Pinpoint the cell where the given text exists, returning its [x, y] midpoint coordinate. 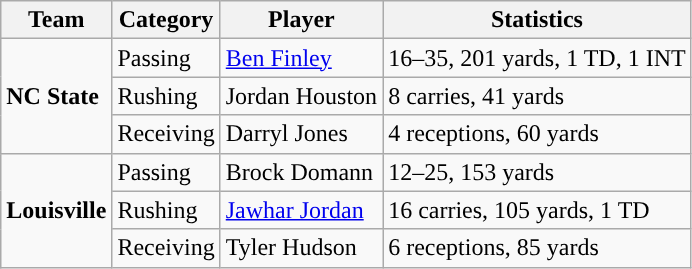
Jawhar Jordan [301, 210]
Team [56, 20]
4 receptions, 60 yards [538, 134]
Jordan Houston [301, 96]
16–35, 201 yards, 1 TD, 1 INT [538, 58]
16 carries, 105 yards, 1 TD [538, 210]
8 carries, 41 yards [538, 96]
Brock Domann [301, 172]
Darryl Jones [301, 134]
Ben Finley [301, 58]
Category [166, 20]
6 receptions, 85 yards [538, 248]
NC State [56, 96]
12–25, 153 yards [538, 172]
Statistics [538, 20]
Louisville [56, 210]
Tyler Hudson [301, 248]
Player [301, 20]
